Scan for the cell matching the given text and deliver its [X, Y] coordinate at center. 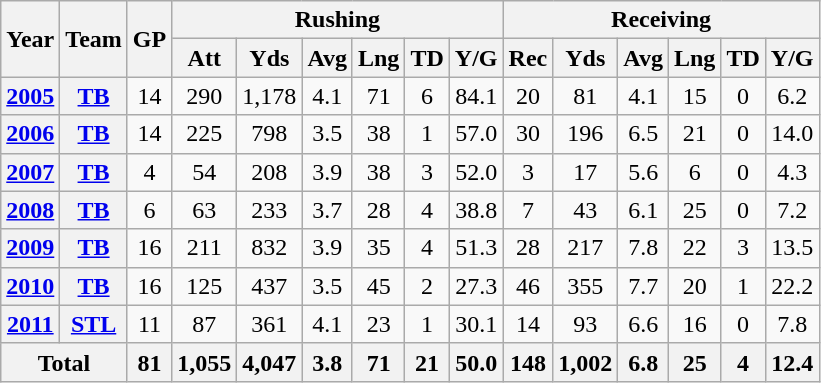
208 [270, 172]
2007 [30, 172]
12.4 [792, 362]
437 [270, 286]
63 [204, 210]
211 [204, 248]
57.0 [476, 134]
GP [149, 39]
6.6 [644, 324]
52.0 [476, 172]
Rushing [338, 20]
7.2 [792, 210]
1,002 [586, 362]
361 [270, 324]
2005 [30, 96]
93 [586, 324]
2009 [30, 248]
22.2 [792, 286]
Rec [528, 58]
7.7 [644, 286]
23 [378, 324]
2006 [30, 134]
Total [64, 362]
2 [427, 286]
7 [528, 210]
233 [270, 210]
1,178 [270, 96]
50.0 [476, 362]
6.1 [644, 210]
30.1 [476, 324]
3.7 [328, 210]
6.5 [644, 134]
4,047 [270, 362]
6.2 [792, 96]
5.6 [644, 172]
84.1 [476, 96]
832 [270, 248]
Team [94, 39]
35 [378, 248]
2010 [30, 286]
13.5 [792, 248]
45 [378, 286]
125 [204, 286]
Att [204, 58]
4.3 [792, 172]
Year [30, 39]
355 [586, 286]
15 [694, 96]
225 [204, 134]
17 [586, 172]
217 [586, 248]
6.8 [644, 362]
2011 [30, 324]
54 [204, 172]
46 [528, 286]
11 [149, 324]
148 [528, 362]
3.8 [328, 362]
87 [204, 324]
290 [204, 96]
798 [270, 134]
51.3 [476, 248]
196 [586, 134]
1,055 [204, 362]
38.8 [476, 210]
2008 [30, 210]
14.0 [792, 134]
22 [694, 248]
STL [94, 324]
43 [586, 210]
Receiving [661, 20]
30 [528, 134]
27.3 [476, 286]
